Scan for the cell matching the given text and deliver its [X, Y] coordinate at center. 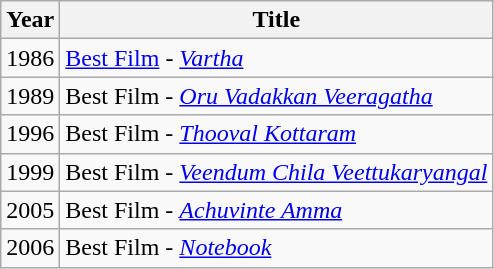
Best Film - Thooval Kottaram [276, 134]
1989 [30, 96]
Best Film - Veendum Chila Veettukaryangal [276, 172]
1996 [30, 134]
1986 [30, 58]
Best Film - Achuvinte Amma [276, 210]
Title [276, 20]
Year [30, 20]
1999 [30, 172]
Best Film - Vartha [276, 58]
2005 [30, 210]
Best Film - Notebook [276, 248]
Best Film - Oru Vadakkan Veeragatha [276, 96]
2006 [30, 248]
